Capture the cell that displays the provided text and extract its (X, Y) central coordinate. 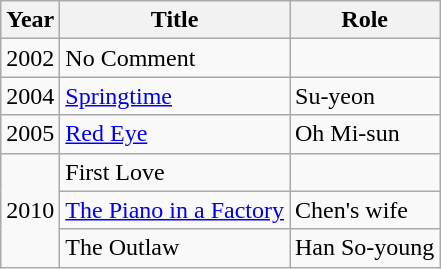
Year (30, 20)
Red Eye (175, 134)
Su-yeon (365, 96)
The Piano in a Factory (175, 210)
The Outlaw (175, 248)
Title (175, 20)
Role (365, 20)
Oh Mi-sun (365, 134)
Chen's wife (365, 210)
2002 (30, 58)
2005 (30, 134)
First Love (175, 172)
Springtime (175, 96)
Han So-young (365, 248)
2004 (30, 96)
2010 (30, 210)
No Comment (175, 58)
